For the text-containing cell, return its midpoint in [X, Y] coordinate format. 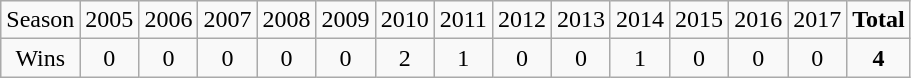
4 [879, 58]
2014 [640, 20]
2016 [758, 20]
2012 [522, 20]
2011 [463, 20]
2017 [818, 20]
Total [879, 20]
2005 [110, 20]
2008 [286, 20]
2006 [168, 20]
2009 [346, 20]
2007 [228, 20]
2015 [700, 20]
Wins [40, 58]
2 [404, 58]
Season [40, 20]
2013 [580, 20]
2010 [404, 20]
